Capture the cell that displays the provided text and extract its (X, Y) central coordinate. 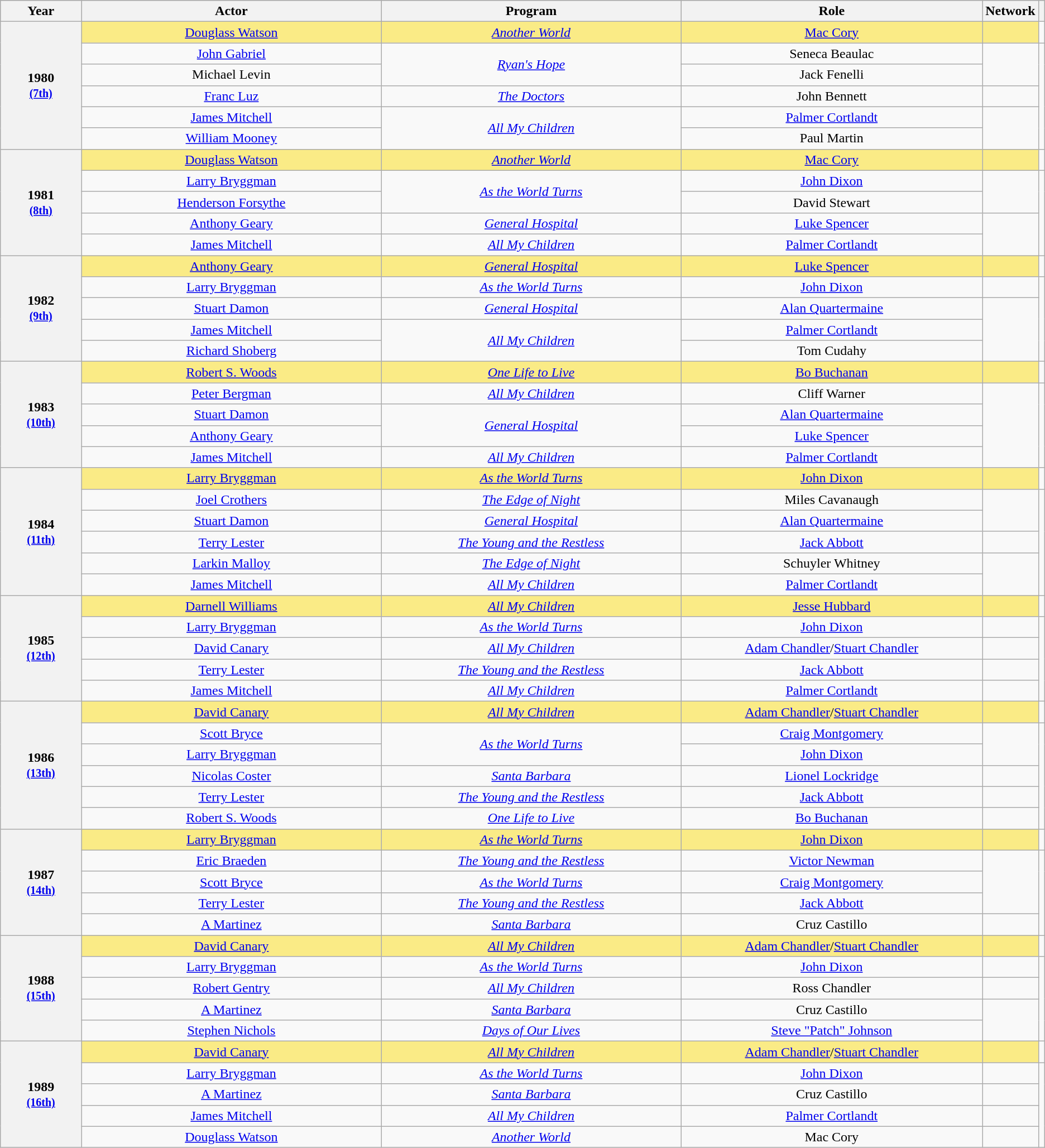
Program (531, 11)
Eric Braeden (231, 861)
Network (1010, 11)
Larkin Malloy (231, 563)
William Mooney (231, 138)
Peter Bergman (231, 393)
Stephen Nichols (231, 1031)
John Gabriel (231, 54)
Paul Martin (832, 138)
Franc Luz (231, 96)
Joel Crothers (231, 499)
1980 (7th) (41, 85)
Actor (231, 11)
Seneca Beaulac (832, 54)
Richard Shoberg (231, 351)
Days of Our Lives (531, 1031)
Michael Levin (231, 75)
Year (41, 11)
Miles Cavanaugh (832, 499)
1984 (11th) (41, 531)
1982 (9th) (41, 309)
Nicolas Coster (231, 776)
Ryan's Hope (531, 64)
Steve "Patch" Johnson (832, 1031)
Schuyler Whitney (832, 563)
1988 (15th) (41, 988)
Lionel Lockridge (832, 776)
David Stewart (832, 202)
Darnell Williams (231, 606)
1987 (14th) (41, 882)
Robert Gentry (231, 988)
Tom Cudahy (832, 351)
Henderson Forsythe (231, 202)
1986 (13th) (41, 765)
1981 (8th) (41, 202)
Cliff Warner (832, 393)
1989 (16th) (41, 1094)
1985 (12th) (41, 648)
Jack Fenelli (832, 75)
Jesse Hubbard (832, 606)
1983 (10th) (41, 415)
Role (832, 11)
John Bennett (832, 96)
The Doctors (531, 96)
Victor Newman (832, 861)
Ross Chandler (832, 988)
